Provide the [X, Y] coordinate of the cell's center where the given text is located.  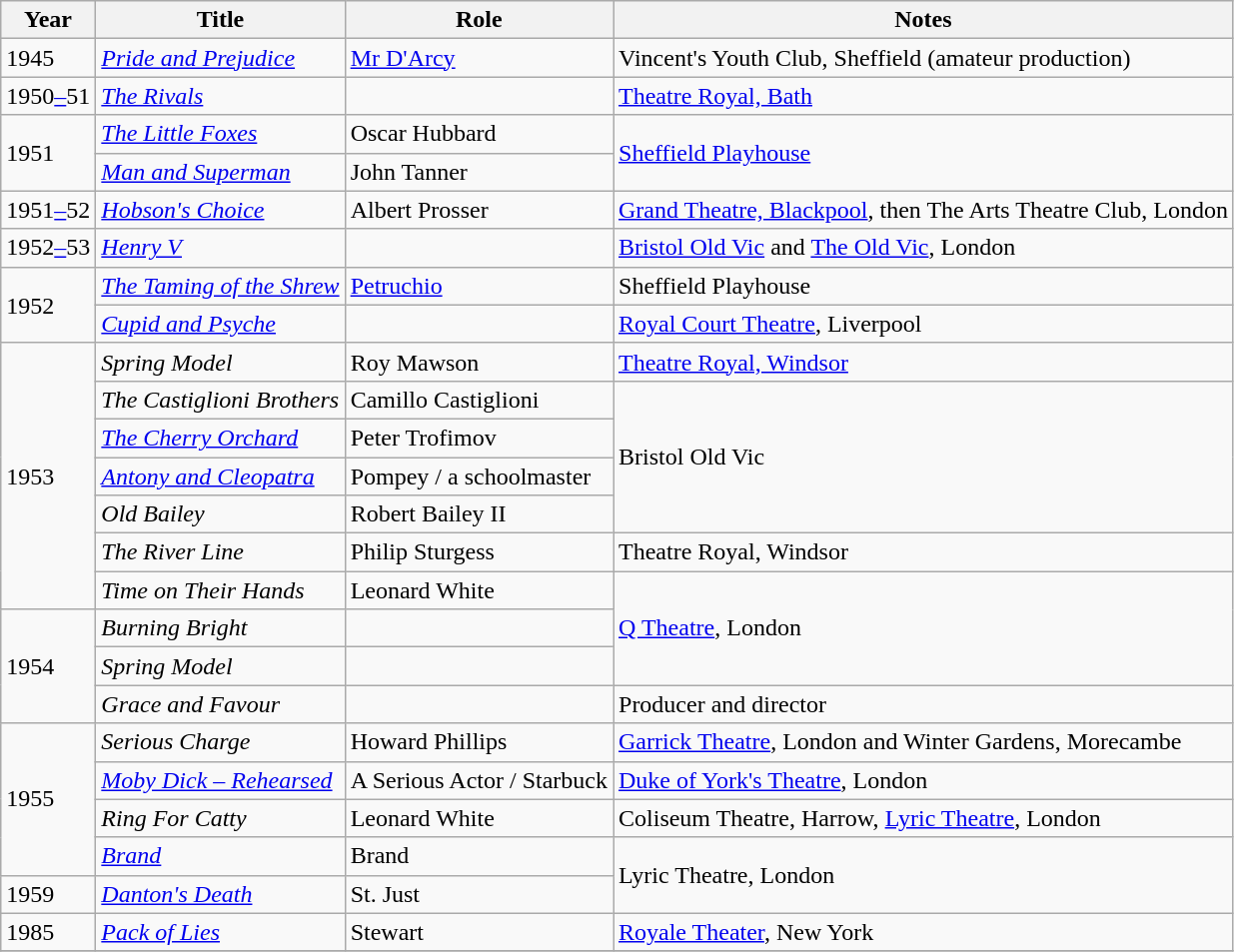
Camillo Castiglioni [479, 400]
Roy Mawson [479, 362]
John Tanner [479, 172]
1952 [48, 305]
Robert Bailey II [479, 514]
Royale Theater, New York [923, 932]
Serious Charge [220, 742]
Time on Their Hands [220, 590]
Philip Sturgess [479, 552]
Grand Theatre, Blackpool, then The Arts Theatre Club, London [923, 210]
Peter Trofimov [479, 438]
St. Just [479, 894]
Burning Bright [220, 628]
Pack of Lies [220, 932]
Albert Prosser [479, 210]
A Serious Actor / Starbuck [479, 780]
The Rivals [220, 96]
Man and Superman [220, 172]
Pride and Prejudice [220, 58]
Royal Court Theatre, Liverpool [923, 324]
1953 [48, 476]
Garrick Theatre, London and Winter Gardens, Morecambe [923, 742]
1985 [48, 932]
Q Theatre, London [923, 628]
1951–52 [48, 210]
The River Line [220, 552]
The Cherry Orchard [220, 438]
Stewart [479, 932]
Cupid and Psyche [220, 324]
Mr D'Arcy [479, 58]
The Taming of the Shrew [220, 286]
Vincent's Youth Club, Sheffield (amateur production) [923, 58]
Year [48, 20]
Howard Phillips [479, 742]
Danton's Death [220, 894]
The Castiglioni Brothers [220, 400]
Coliseum Theatre, Harrow, Lyric Theatre, London [923, 818]
Grace and Favour [220, 704]
Ring For Catty [220, 818]
Petruchio [479, 286]
Moby Dick – Rehearsed [220, 780]
1945 [48, 58]
1952–53 [48, 248]
The Little Foxes [220, 134]
1955 [48, 799]
Bristol Old Vic and The Old Vic, London [923, 248]
1951 [48, 153]
Duke of York's Theatre, London [923, 780]
Role [479, 20]
Lyric Theatre, London [923, 875]
1959 [48, 894]
1950–51 [48, 96]
1954 [48, 666]
Antony and Cleopatra [220, 476]
Hobson's Choice [220, 210]
Producer and director [923, 704]
Notes [923, 20]
Oscar Hubbard [479, 134]
Old Bailey [220, 514]
Title [220, 20]
Bristol Old Vic [923, 457]
Theatre Royal, Bath [923, 96]
Pompey / a schoolmaster [479, 476]
Henry V [220, 248]
